Detect which cell encompasses the target text, then output its [X, Y] center coordinate. 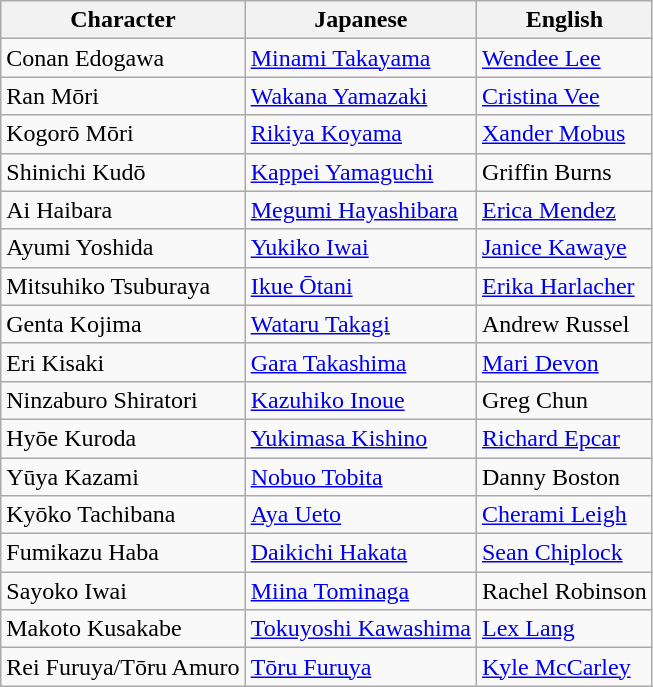
Sayoko Iwai [123, 591]
Genta Kojima [123, 324]
Miina Tominaga [360, 591]
Yukiko Iwai [360, 248]
Ai Haibara [123, 210]
Kyle McCarley [564, 667]
Kogorō Mōri [123, 134]
Mitsuhiko Tsuburaya [123, 286]
Eri Kisaki [123, 362]
Tōru Furuya [360, 667]
Xander Mobus [564, 134]
Janice Kawaye [564, 248]
Aya Ueto [360, 515]
Kyōko Tachibana [123, 515]
Megumi Hayashibara [360, 210]
Ayumi Yoshida [123, 248]
Yūya Kazami [123, 477]
Ninzaburo Shiratori [123, 400]
Minami Takayama [360, 58]
Conan Edogawa [123, 58]
Rachel Robinson [564, 591]
Cherami Leigh [564, 515]
Makoto Kusakabe [123, 629]
Sean Chiplock [564, 553]
Shinichi Kudō [123, 172]
Lex Lang [564, 629]
Fumikazu Haba [123, 553]
Character [123, 20]
Kappei Yamaguchi [360, 172]
Cristina Vee [564, 96]
Tokuyoshi Kawashima [360, 629]
Nobuo Tobita [360, 477]
Kazuhiko Inoue [360, 400]
Rei Furuya/Tōru Amuro [123, 667]
Danny Boston [564, 477]
Rikiya Koyama [360, 134]
Griffin Burns [564, 172]
Daikichi Hakata [360, 553]
Mari Devon [564, 362]
Wakana Yamazaki [360, 96]
Wendee Lee [564, 58]
English [564, 20]
Gara Takashima [360, 362]
Greg Chun [564, 400]
Andrew Russel [564, 324]
Ikue Ōtani [360, 286]
Wataru Takagi [360, 324]
Richard Epcar [564, 438]
Hyōe Kuroda [123, 438]
Erika Harlacher [564, 286]
Erica Mendez [564, 210]
Japanese [360, 20]
Ran Mōri [123, 96]
Yukimasa Kishino [360, 438]
